Return the (X, Y) coordinate for the center point of the cell that contains the specified text.  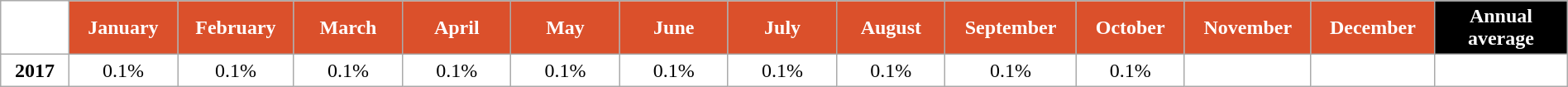
February (237, 28)
August (892, 28)
September (1011, 28)
July (782, 28)
December (1373, 28)
Annual average (1502, 28)
2017 (35, 70)
November (1247, 28)
March (347, 28)
May (566, 28)
April (457, 28)
October (1130, 28)
January (122, 28)
June (673, 28)
